Detect which cell encompasses the target text, then output its (x, y) center coordinate. 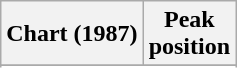
Peakposition (189, 34)
Chart (1987) (72, 34)
